Locate the cell with the specified text and output its [X, Y] center coordinate. 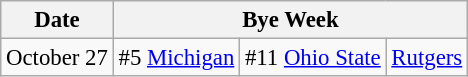
#11 Ohio State [313, 58]
Bye Week [290, 20]
#5 Michigan [176, 58]
Date [57, 20]
October 27 [57, 58]
Rutgers [426, 58]
